Locate the cell with the specified text and output its [x, y] center coordinate. 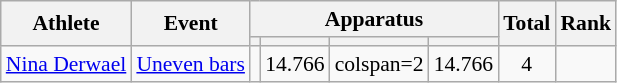
4 [526, 64]
Nina Derwael [66, 64]
Event [190, 24]
Apparatus [374, 19]
colspan=2 [380, 64]
Rank [586, 24]
Total [526, 24]
Uneven bars [190, 64]
Athlete [66, 24]
